Detect which cell encompasses the target text, then output its (x, y) center coordinate. 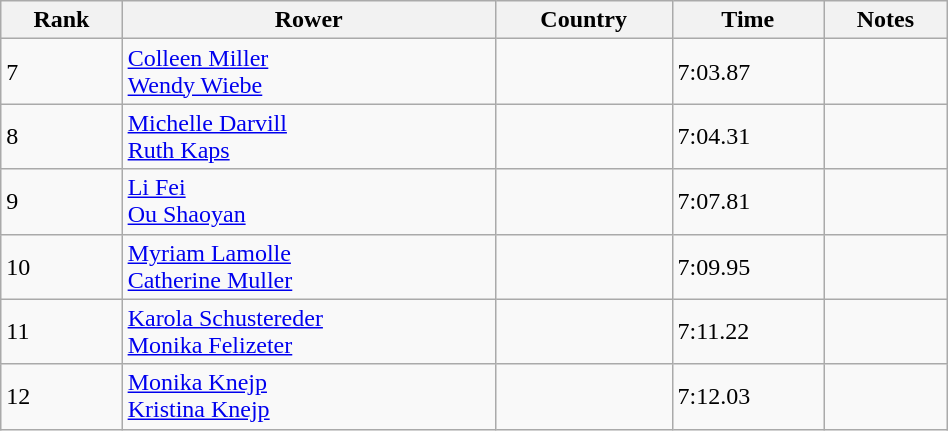
7:03.87 (748, 72)
8 (62, 136)
Monika KnejpKristina Knejp (308, 396)
Country (584, 20)
7:12.03 (748, 396)
7 (62, 72)
7:04.31 (748, 136)
Karola SchusterederMonika Felizeter (308, 332)
Rower (308, 20)
12 (62, 396)
11 (62, 332)
Li FeiOu Shaoyan (308, 202)
Notes (886, 20)
7:07.81 (748, 202)
Time (748, 20)
Rank (62, 20)
7:11.22 (748, 332)
7:09.95 (748, 266)
9 (62, 202)
Colleen MillerWendy Wiebe (308, 72)
10 (62, 266)
Myriam LamolleCatherine Muller (308, 266)
Michelle DarvillRuth Kaps (308, 136)
